Scan for the cell matching the given text and deliver its [X, Y] coordinate at center. 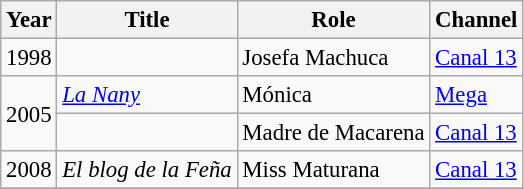
Josefa Machuca [334, 58]
Madre de Macarena [334, 133]
2008 [29, 170]
Mega [476, 95]
La Nany [147, 95]
2005 [29, 114]
1998 [29, 58]
El blog de la Feña [147, 170]
Title [147, 20]
Miss Maturana [334, 170]
Channel [476, 20]
Mónica [334, 95]
Year [29, 20]
Role [334, 20]
